Provide the [x, y] coordinate of the cell's center where the given text is located.  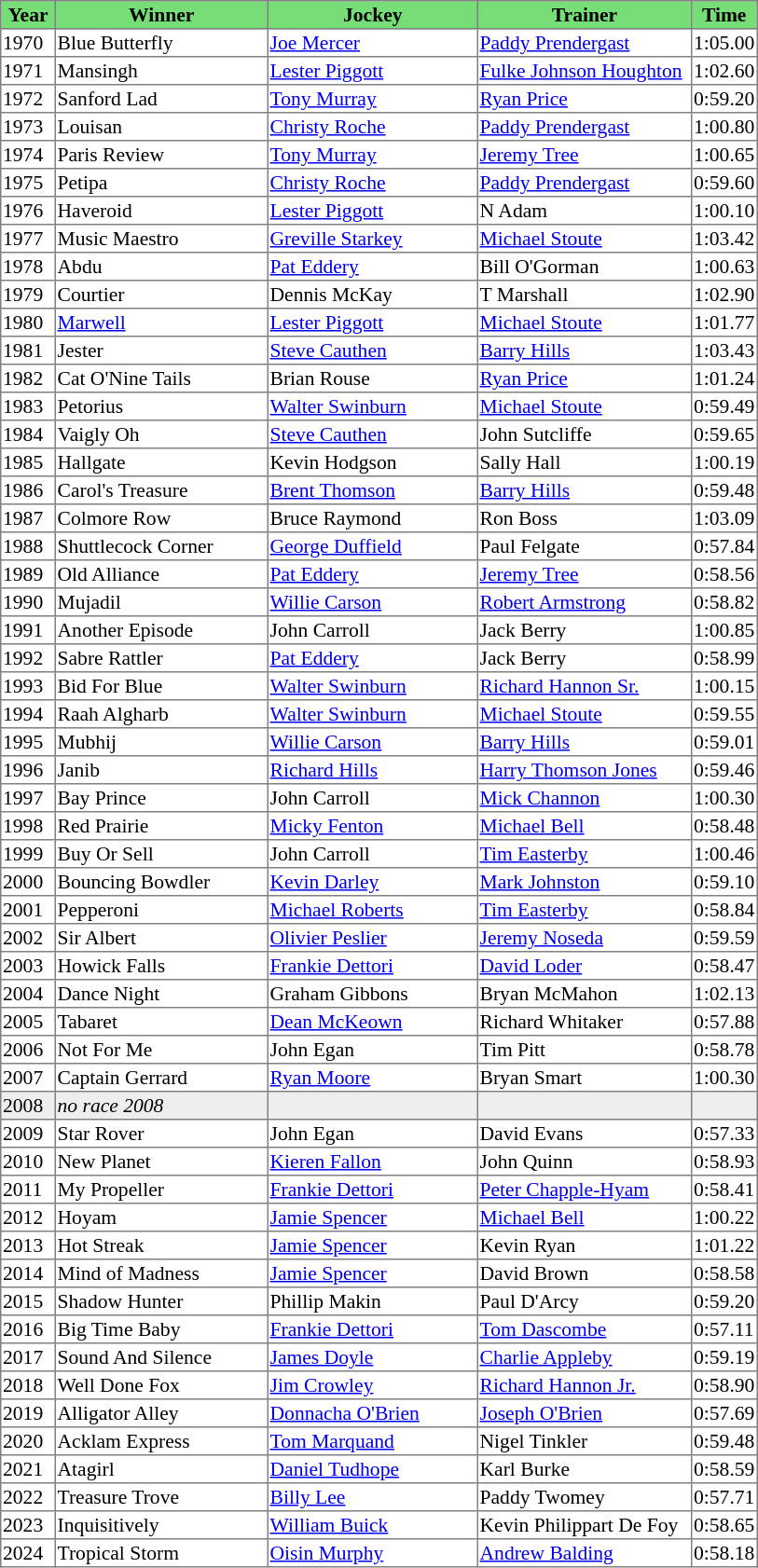
Bryan Smart [585, 1078]
Karl Burke [585, 1469]
Ron Boss [585, 518]
2000 [28, 882]
Mark Johnston [585, 882]
1971 [28, 71]
Cat O'Nine Tails [161, 378]
Abdu [161, 267]
2023 [28, 1525]
Andrew Balding [585, 1553]
2024 [28, 1553]
Hallgate [161, 462]
1:02.90 [724, 295]
0:58.58 [724, 1273]
David Loder [585, 966]
1:00.19 [724, 462]
Music Maestro [161, 239]
Treasure Trove [161, 1497]
Bid For Blue [161, 686]
Old Alliance [161, 574]
N Adam [585, 211]
Graham Gibbons [373, 994]
2019 [28, 1413]
2022 [28, 1497]
Brian Rouse [373, 378]
Fulke Johnson Houghton [585, 71]
1:01.24 [724, 378]
Oisin Murphy [373, 1553]
Bryan McMahon [585, 994]
0:58.65 [724, 1525]
1990 [28, 602]
Raah Algharb [161, 714]
Not For Me [161, 1050]
David Brown [585, 1273]
0:57.33 [724, 1134]
Mubhij [161, 742]
1974 [28, 155]
Jockey [373, 15]
1:02.13 [724, 994]
Ryan Moore [373, 1078]
Richard Whitaker [585, 1022]
1:00.15 [724, 686]
Sally Hall [585, 462]
Greville Starkey [373, 239]
1987 [28, 518]
Inquisitively [161, 1525]
0:58.78 [724, 1050]
0:59.60 [724, 183]
2007 [28, 1078]
Jester [161, 351]
1973 [28, 127]
1981 [28, 351]
0:57.84 [724, 546]
1:00.65 [724, 155]
2006 [28, 1050]
Mujadil [161, 602]
Louisan [161, 127]
Bill O'Gorman [585, 267]
1976 [28, 211]
1992 [28, 658]
Vaigly Oh [161, 434]
1:01.22 [724, 1245]
Pepperoni [161, 910]
0:57.88 [724, 1022]
1983 [28, 406]
2005 [28, 1022]
John Quinn [585, 1162]
2014 [28, 1273]
2001 [28, 910]
Blue Butterfly [161, 43]
1985 [28, 462]
0:59.19 [724, 1357]
T Marshall [585, 295]
1979 [28, 295]
Richard Hannon Sr. [585, 686]
Dean McKeown [373, 1022]
1:00.10 [724, 211]
Sir Albert [161, 938]
1:03.09 [724, 518]
1998 [28, 826]
0:57.11 [724, 1329]
0:58.18 [724, 1553]
Tabaret [161, 1022]
0:58.56 [724, 574]
Jeremy Noseda [585, 938]
Janib [161, 770]
1:03.42 [724, 239]
1:00.63 [724, 267]
Alligator Alley [161, 1413]
Dennis McKay [373, 295]
2021 [28, 1469]
2016 [28, 1329]
Trainer [585, 15]
0:58.99 [724, 658]
2009 [28, 1134]
Howick Falls [161, 966]
2002 [28, 938]
Kevin Ryan [585, 1245]
2018 [28, 1385]
Mind of Madness [161, 1273]
2013 [28, 1245]
Haveroid [161, 211]
Sanford Lad [161, 99]
1997 [28, 798]
Joseph O'Brien [585, 1413]
Robert Armstrong [585, 602]
Colmore Row [161, 518]
Bay Prince [161, 798]
0:57.69 [724, 1413]
Peter Chapple-Hyam [585, 1190]
0:59.59 [724, 938]
Hot Streak [161, 1245]
Well Done Fox [161, 1385]
0:58.93 [724, 1162]
Mansingh [161, 71]
Kevin Darley [373, 882]
2003 [28, 966]
Kieren Fallon [373, 1162]
James Doyle [373, 1357]
Year [28, 15]
0:58.59 [724, 1469]
2015 [28, 1301]
Courtier [161, 295]
Nigel Tinkler [585, 1441]
Marwell [161, 323]
New Planet [161, 1162]
1994 [28, 714]
Paul Felgate [585, 546]
1:00.22 [724, 1217]
Petipa [161, 183]
Bouncing Bowdler [161, 882]
1978 [28, 267]
2011 [28, 1190]
Donnacha O'Brien [373, 1413]
1996 [28, 770]
0:59.55 [724, 714]
0:58.84 [724, 910]
Dance Night [161, 994]
Shuttlecock Corner [161, 546]
0:58.41 [724, 1190]
Big Time Baby [161, 1329]
Richard Hills [373, 770]
Michael Roberts [373, 910]
0:59.01 [724, 742]
1984 [28, 434]
1972 [28, 99]
Billy Lee [373, 1497]
Tom Marquand [373, 1441]
0:59.49 [724, 406]
2004 [28, 994]
1977 [28, 239]
Mick Channon [585, 798]
0:59.65 [724, 434]
1993 [28, 686]
Tropical Storm [161, 1553]
1:00.85 [724, 630]
Acklam Express [161, 1441]
Daniel Tudhope [373, 1469]
Sound And Silence [161, 1357]
1980 [28, 323]
Tim Pitt [585, 1050]
David Evans [585, 1134]
2020 [28, 1441]
Buy Or Sell [161, 854]
Bruce Raymond [373, 518]
1989 [28, 574]
Tom Dascombe [585, 1329]
Petorius [161, 406]
Paul D'Arcy [585, 1301]
Winner [161, 15]
0:57.71 [724, 1497]
1970 [28, 43]
Hoyam [161, 1217]
1:02.60 [724, 71]
0:58.90 [724, 1385]
Carol's Treasure [161, 490]
Red Prairie [161, 826]
Olivier Peslier [373, 938]
William Buick [373, 1525]
Time [724, 15]
0:58.82 [724, 602]
Paddy Twomey [585, 1497]
0:59.10 [724, 882]
Shadow Hunter [161, 1301]
1995 [28, 742]
1986 [28, 490]
Kevin Hodgson [373, 462]
1:01.77 [724, 323]
Star Rover [161, 1134]
1:05.00 [724, 43]
George Duffield [373, 546]
Kevin Philippart De Foy [585, 1525]
2017 [28, 1357]
2012 [28, 1217]
Another Episode [161, 630]
0:58.48 [724, 826]
1988 [28, 546]
1:00.46 [724, 854]
2008 [28, 1106]
Atagirl [161, 1469]
no race 2008 [161, 1106]
Sabre Rattler [161, 658]
Phillip Makin [373, 1301]
1991 [28, 630]
0:59.46 [724, 770]
Paris Review [161, 155]
Jim Crowley [373, 1385]
John Sutcliffe [585, 434]
1975 [28, 183]
Captain Gerrard [161, 1078]
1:00.80 [724, 127]
Joe Mercer [373, 43]
Micky Fenton [373, 826]
My Propeller [161, 1190]
1:03.43 [724, 351]
Richard Hannon Jr. [585, 1385]
0:58.47 [724, 966]
Charlie Appleby [585, 1357]
1999 [28, 854]
Brent Thomson [373, 490]
2010 [28, 1162]
Harry Thomson Jones [585, 770]
1982 [28, 378]
